Search for the cell housing the specified text and yield its [x, y] center coordinate. 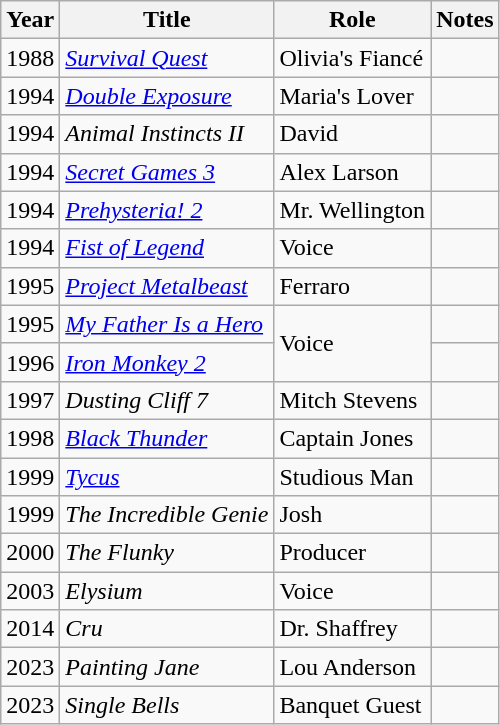
The Flunky [167, 553]
Animal Instincts II [167, 134]
1998 [30, 438]
David [352, 134]
Producer [352, 553]
Maria's Lover [352, 96]
Black Thunder [167, 438]
Dusting Cliff 7 [167, 400]
1996 [30, 362]
Secret Games 3 [167, 172]
Painting Jane [167, 667]
2014 [30, 629]
Ferraro [352, 286]
My Father Is a Hero [167, 324]
Mitch Stevens [352, 400]
Mr. Wellington [352, 210]
Studious Man [352, 477]
Survival Quest [167, 58]
Cru [167, 629]
Captain Jones [352, 438]
The Incredible Genie [167, 515]
Dr. Shaffrey [352, 629]
Title [167, 20]
Notes [465, 20]
2003 [30, 591]
Elysium [167, 591]
2000 [30, 553]
Single Bells [167, 705]
1997 [30, 400]
Banquet Guest [352, 705]
1988 [30, 58]
Double Exposure [167, 96]
Role [352, 20]
Tycus [167, 477]
Prehysteria! 2 [167, 210]
Lou Anderson [352, 667]
Alex Larson [352, 172]
Fist of Legend [167, 248]
Olivia's Fiancé [352, 58]
Project Metalbeast [167, 286]
Year [30, 20]
Iron Monkey 2 [167, 362]
Josh [352, 515]
